Capture the cell that displays the provided text and extract its (X, Y) central coordinate. 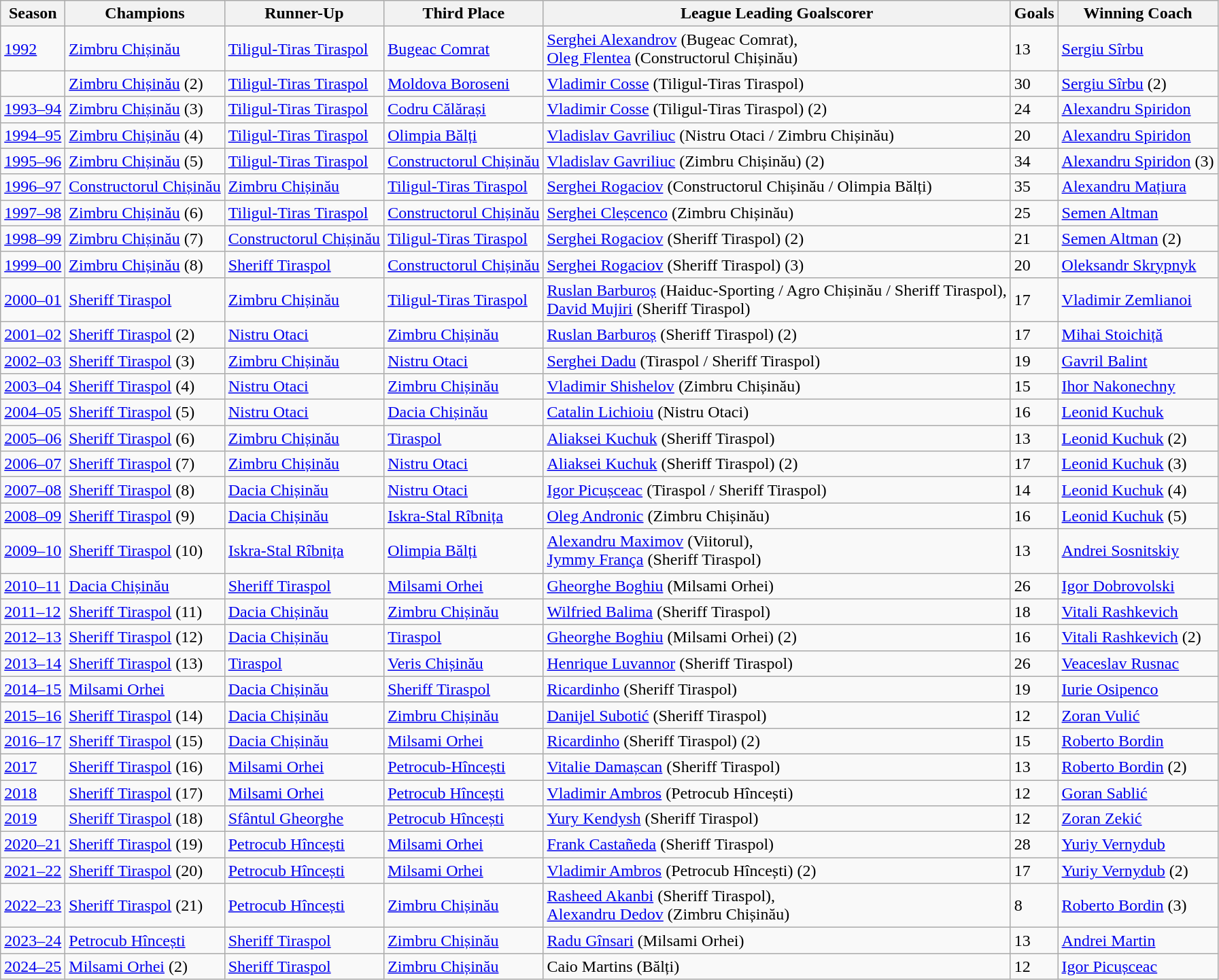
Andrei Sosnitskiy (1138, 550)
24 (1034, 109)
Zoran Zekić (1138, 819)
Vladimir Ambros (Petrocub Hîncești) (776, 793)
2008–09 (33, 516)
2011–12 (33, 612)
Vladimir Cosse (Tiligul-Tiras Tiraspol) (2) (776, 109)
Wilfried Balima (Sheriff Tiraspol) (776, 612)
Sheriff Tiraspol (7) (145, 464)
Yury Kendysh (Sheriff Tiraspol) (776, 819)
Vitalie Damașcan (Sheriff Tiraspol) (776, 767)
Sheriff Tiraspol (12) (145, 637)
Zimbru Chișinău (6) (145, 213)
Henrique Luvannor (Sheriff Tiraspol) (776, 663)
Sheriff Tiraspol (20) (145, 871)
Zimbru Chișinău (8) (145, 264)
8 (1034, 905)
Zimbru Chișinău (5) (145, 161)
2015–16 (33, 715)
Moldova Boroseni (464, 84)
Sheriff Tiraspol (11) (145, 612)
Ruslan Barburoș (Sheriff Tiraspol) (2) (776, 334)
Vladimir Cosse (Tiligul-Tiras Tiraspol) (776, 84)
2007–08 (33, 490)
Zoran Vulić (1138, 715)
1992 (33, 49)
Radu Gînsari (Milsami Orhei) (776, 941)
Roberto Bordin (3) (1138, 905)
Vladislav Gavriliuc (Nistru Otaci / Zimbru Chișinău) (776, 135)
2024–25 (33, 966)
Yuriy Vernydub (2) (1138, 871)
2012–13 (33, 637)
Mihai Stoichiță (1138, 334)
Leonid Kuchuk (3) (1138, 464)
Alexandru Mațiura (1138, 187)
Runner-Up (304, 14)
Oleg Andronic (Zimbru Chișinău) (776, 516)
Veris Chișinău (464, 663)
2014–15 (33, 689)
Vitali Rashkevich (2) (1138, 637)
34 (1034, 161)
2016–17 (33, 741)
League Leading Goalscorer (776, 14)
2004–05 (33, 413)
Champions (145, 14)
35 (1034, 187)
Bugeac Comrat (464, 49)
Season (33, 14)
Semen Altman (1138, 213)
Alexandru Spiridon (3) (1138, 161)
Serghei Rogaciov (Sheriff Tiraspol) (3) (776, 264)
Zimbru Chișinău (3) (145, 109)
Roberto Bordin (1138, 741)
Oleksandr Skrypnyk (1138, 264)
Sheriff Tiraspol (4) (145, 387)
Ricardinho (Sheriff Tiraspol) (2) (776, 741)
1996–97 (33, 187)
Leonid Kuchuk (4) (1138, 490)
Danijel Subotić (Sheriff Tiraspol) (776, 715)
Leonid Kuchuk (2) (1138, 438)
Sergiu Sîrbu (2) (1138, 84)
1995–96 (33, 161)
Sheriff Tiraspol (21) (145, 905)
Igor Picușceac (Tiraspol / Sheriff Tiraspol) (776, 490)
Third Place (464, 14)
1997–98 (33, 213)
2020–21 (33, 845)
Winning Coach (1138, 14)
Sheriff Tiraspol (19) (145, 845)
Petrocub-Hîncești (464, 767)
Zimbru Chișinău (7) (145, 239)
Goals (1034, 14)
Leonid Kuchuk (5) (1138, 516)
Aliaksei Kuchuk (Sheriff Tiraspol) (2) (776, 464)
2017 (33, 767)
2009–10 (33, 550)
Igor Dobrovolski (1138, 586)
Serghei Rogaciov (Constructorul Chișinău / Olimpia Bălți) (776, 187)
Ricardinho (Sheriff Tiraspol) (776, 689)
28 (1034, 845)
Frank Castañeda (Sheriff Tiraspol) (776, 845)
18 (1034, 612)
Sheriff Tiraspol (18) (145, 819)
2001–02 (33, 334)
Sheriff Tiraspol (2) (145, 334)
Sheriff Tiraspol (14) (145, 715)
Iurie Osipenco (1138, 689)
Zimbru Chișinău (4) (145, 135)
Rasheed Akanbi (Sheriff Tiraspol), Alexandru Dedov (Zimbru Chișinău) (776, 905)
30 (1034, 84)
Catalin Lichioiu (Nistru Otaci) (776, 413)
2013–14 (33, 663)
Veaceslav Rusnac (1138, 663)
2003–04 (33, 387)
Leonid Kuchuk (1138, 413)
Igor Picușceac (1138, 966)
25 (1034, 213)
Gheorghe Boghiu (Milsami Orhei) (2) (776, 637)
1999–00 (33, 264)
Sheriff Tiraspol (8) (145, 490)
Vladimir Zemlianoi (1138, 299)
21 (1034, 239)
Sheriff Tiraspol (16) (145, 767)
Sergiu Sîrbu (1138, 49)
Yuriy Vernydub (1138, 845)
Serghei Alexandrov (Bugeac Comrat), Oleg Flentea (Constructorul Chișinău) (776, 49)
Sheriff Tiraspol (6) (145, 438)
Gheorghe Boghiu (Milsami Orhei) (776, 586)
Sheriff Tiraspol (5) (145, 413)
Zimbru Chișinău (2) (145, 84)
Semen Altman (2) (1138, 239)
Serghei Cleșcenco (Zimbru Chișinău) (776, 213)
2010–11 (33, 586)
Vladislav Gavriliuc (Zimbru Chișinău) (2) (776, 161)
Milsami Orhei (2) (145, 966)
Codru Călărași (464, 109)
Sheriff Tiraspol (3) (145, 361)
Ihor Nakonechny (1138, 387)
Sheriff Tiraspol (9) (145, 516)
Goran Sablić (1138, 793)
2006–07 (33, 464)
Ruslan Barburoș (Haiduc-Sporting / Agro Chișinău / Sheriff Tiraspol), David Mujiri (Sheriff Tiraspol) (776, 299)
2023–24 (33, 941)
2002–03 (33, 361)
Vitali Rashkevich (1138, 612)
1994–95 (33, 135)
Vladimir Shishelov (Zimbru Chișinău) (776, 387)
Aliaksei Kuchuk (Sheriff Tiraspol) (776, 438)
2019 (33, 819)
2018 (33, 793)
2000–01 (33, 299)
Roberto Bordin (2) (1138, 767)
2005–06 (33, 438)
Sheriff Tiraspol (17) (145, 793)
Vladimir Ambros (Petrocub Hîncești) (2) (776, 871)
Serghei Dadu (Tiraspol / Sheriff Tiraspol) (776, 361)
Gavril Balint (1138, 361)
2022–23 (33, 905)
14 (1034, 490)
1993–94 (33, 109)
Sheriff Tiraspol (15) (145, 741)
Sheriff Tiraspol (13) (145, 663)
Serghei Rogaciov (Sheriff Tiraspol) (2) (776, 239)
2021–22 (33, 871)
Sfântul Gheorghe (304, 819)
Alexandru Maximov (Viitorul), Jymmy França (Sheriff Tiraspol) (776, 550)
Sheriff Tiraspol (10) (145, 550)
Caio Martins (Bălți) (776, 966)
Andrei Martin (1138, 941)
1998–99 (33, 239)
